Return the [x, y] coordinate for the center point of the cell that contains the specified text.  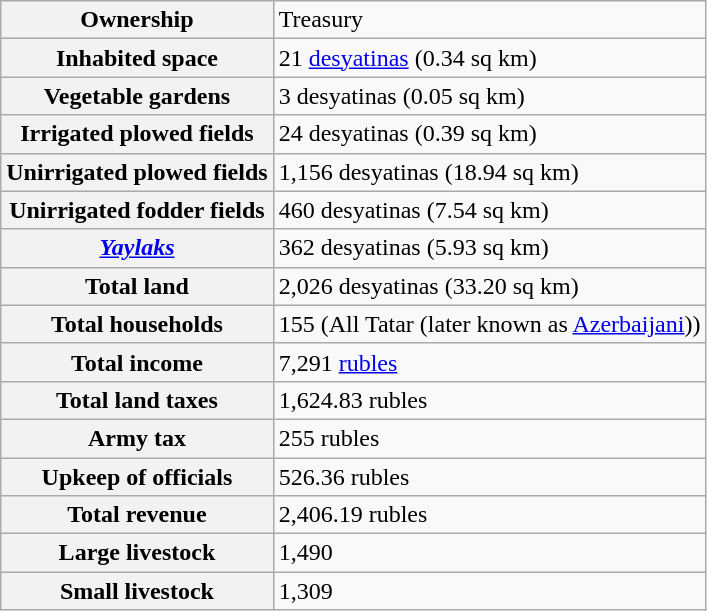
Total revenue [137, 515]
Large livestock [137, 553]
3 desyatinas (0.05 sq km) [490, 96]
Total income [137, 362]
Upkeep of officials [137, 477]
Army tax [137, 438]
1,624.83 rubles [490, 400]
Total households [137, 324]
Unirrigated fodder fields [137, 210]
Treasury [490, 20]
Total land taxes [137, 400]
1,156 desyatinas (18.94 sq km) [490, 172]
Total land [137, 286]
1,490 [490, 553]
155 (All Tatar (later known as Azerbaijani)) [490, 324]
526.36 rubles [490, 477]
21 desyatinas (0.34 sq km) [490, 58]
2,026 desyatinas (33.20 sq km) [490, 286]
7,291 rubles [490, 362]
Inhabited space [137, 58]
Small livestock [137, 591]
24 desyatinas (0.39 sq km) [490, 134]
460 desyatinas (7.54 sq km) [490, 210]
362 desyatinas (5.93 sq km) [490, 248]
2,406.19 rubles [490, 515]
Yaylaks [137, 248]
Irrigated plowed fields [137, 134]
Unirrigated plowed fields [137, 172]
Ownership [137, 20]
Vegetable gardens [137, 96]
255 rubles [490, 438]
1,309 [490, 591]
